From the cell containing the given text, extract its center point as (X, Y) coordinate. 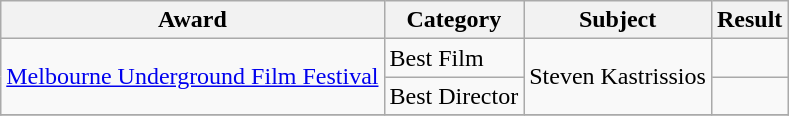
Best Film (454, 58)
Melbourne Underground Film Festival (192, 77)
Result (749, 20)
Best Director (454, 96)
Category (454, 20)
Award (192, 20)
Steven Kastrissios (618, 77)
Subject (618, 20)
